Determine the [X, Y] coordinate at the center of the cell enclosing the given text.  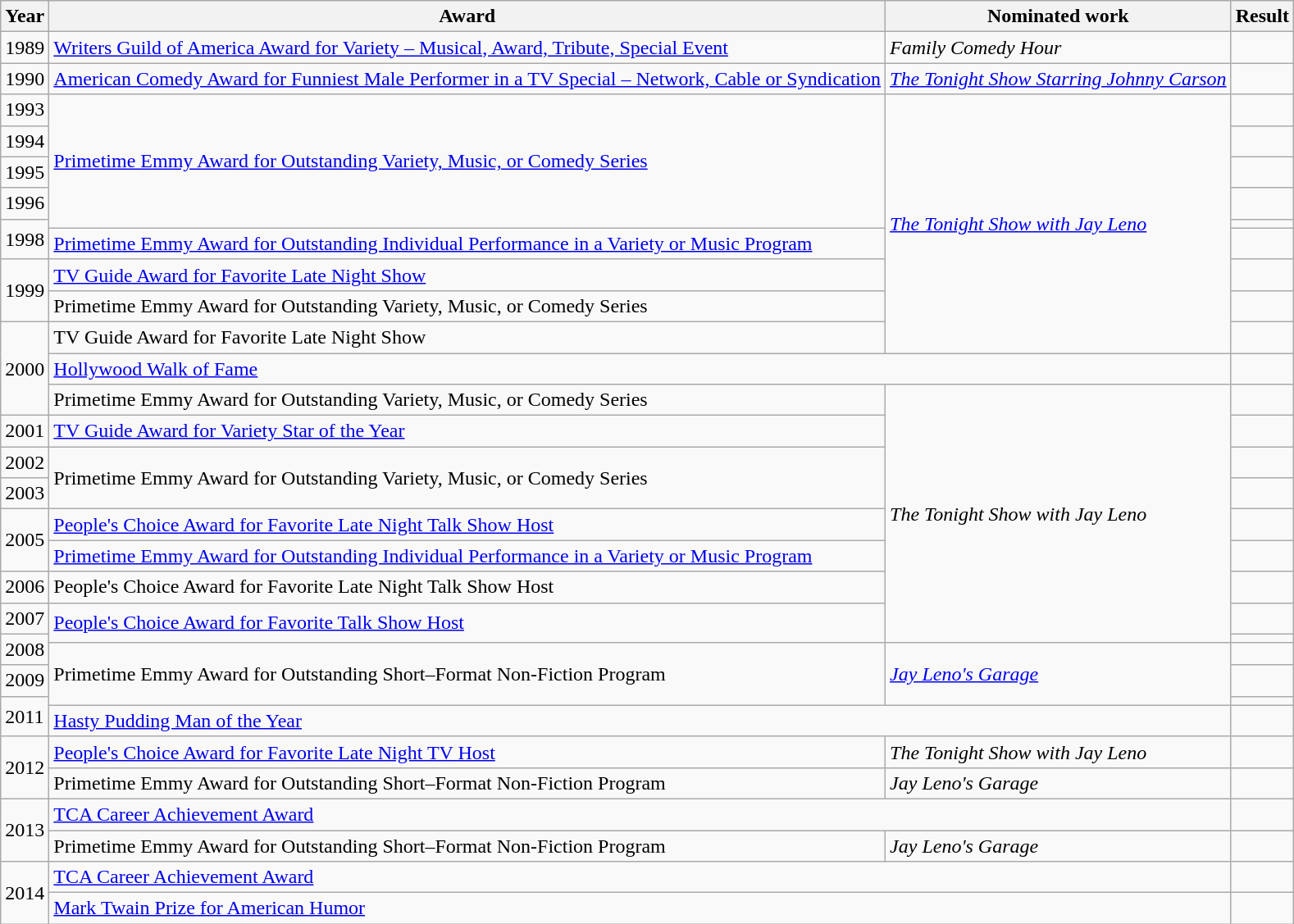
2008 [25, 649]
Year [25, 16]
1993 [25, 110]
2011 [25, 717]
Result [1262, 16]
2005 [25, 540]
TV Guide Award for Variety Star of the Year [467, 431]
Hasty Pudding Man of the Year [640, 721]
2006 [25, 587]
Mark Twain Prize for American Humor [640, 908]
1999 [25, 290]
1995 [25, 172]
American Comedy Award for Funniest Male Performer in a TV Special – Network, Cable or Syndication [467, 79]
The Tonight Show Starring Johnny Carson [1059, 79]
1994 [25, 141]
Hollywood Walk of Fame [640, 368]
2001 [25, 431]
1989 [25, 48]
Award [467, 16]
1996 [25, 203]
Nominated work [1059, 16]
2007 [25, 618]
People's Choice Award for Favorite Talk Show Host [467, 623]
2014 [25, 893]
1990 [25, 79]
2000 [25, 368]
People's Choice Award for Favorite Late Night TV Host [467, 752]
2002 [25, 462]
Family Comedy Hour [1059, 48]
2009 [25, 680]
Writers Guild of America Award for Variety – Musical, Award, Tribute, Special Event [467, 48]
2012 [25, 767]
2003 [25, 494]
1998 [25, 239]
2013 [25, 830]
